For the text-containing cell, return its midpoint in [X, Y] coordinate format. 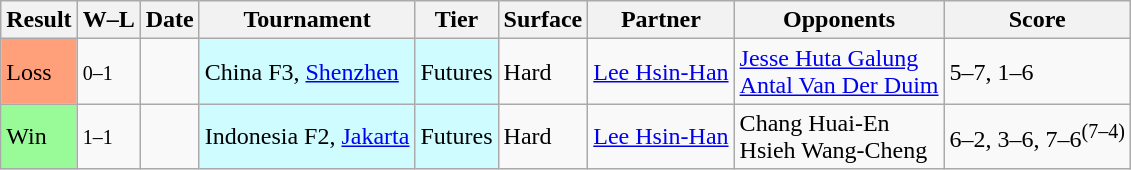
Jesse Huta Galung Antal Van Der Duim [839, 72]
Indonesia F2, Jakarta [307, 136]
Tier [456, 20]
Loss [39, 72]
5–7, 1–6 [1037, 72]
Partner [661, 20]
0–1 [108, 72]
Chang Huai-En Hsieh Wang-Cheng [839, 136]
Result [39, 20]
Score [1037, 20]
Surface [543, 20]
China F3, Shenzhen [307, 72]
1–1 [108, 136]
Date [170, 20]
W–L [108, 20]
Opponents [839, 20]
Tournament [307, 20]
Win [39, 136]
6–2, 3–6, 7–6(7–4) [1037, 136]
